Provide the (x, y) coordinate of the cell's center where the given text is located.  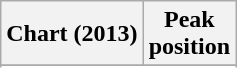
Chart (2013) (72, 34)
Peakposition (189, 34)
